Output the (x, y) coordinate of the center of the cell containing the given text.  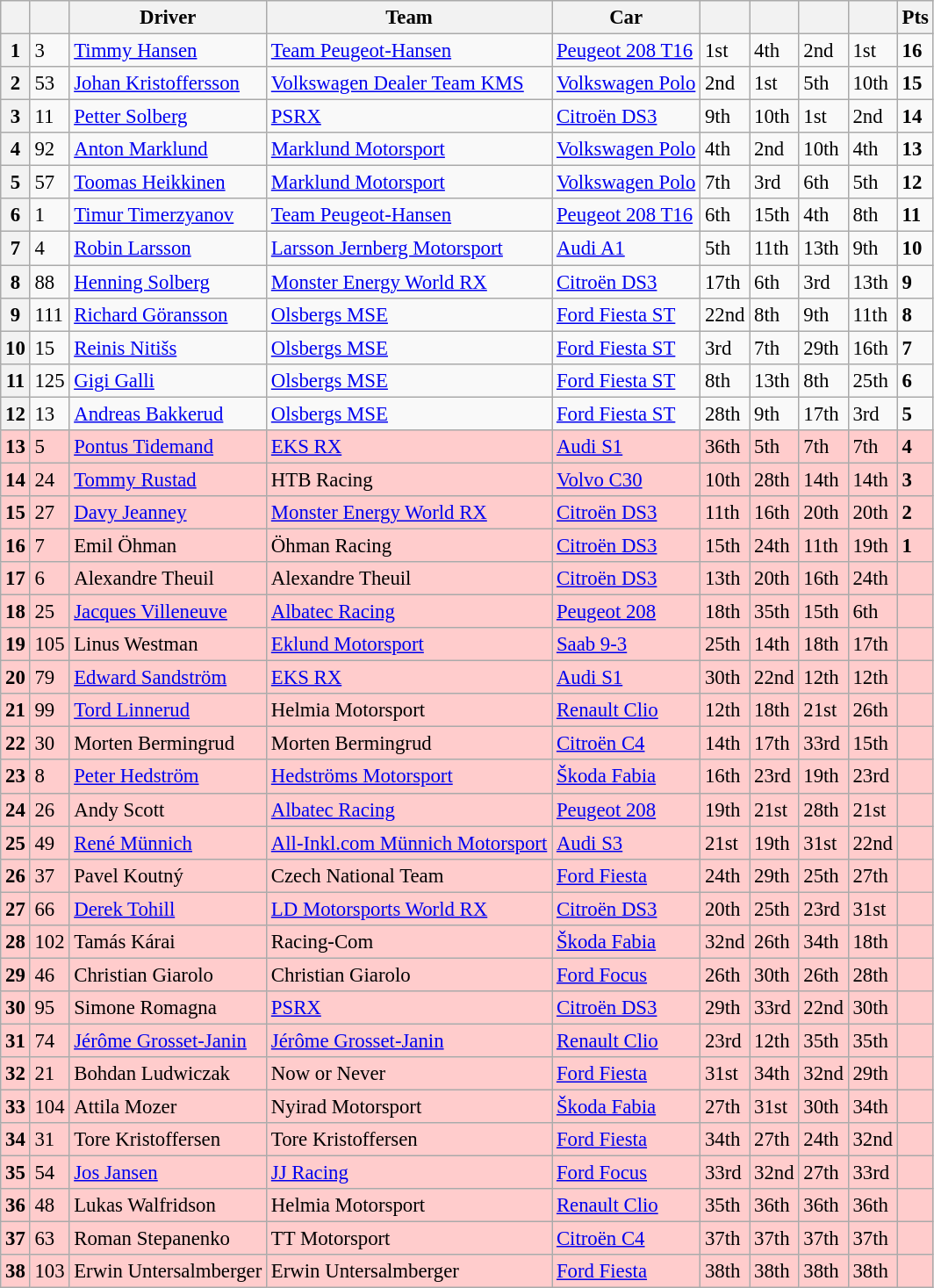
104 (49, 1107)
Now or Never (409, 1074)
79 (49, 678)
29 (16, 975)
TT Motorsport (409, 1239)
Johan Kristoffersson (169, 83)
Volkswagen Dealer Team KMS (409, 83)
All-Inkl.com Münnich Motorsport (409, 843)
Saab 9-3 (627, 644)
63 (49, 1239)
32 (16, 1074)
Timmy Hansen (169, 51)
92 (49, 149)
28 (16, 942)
Reinis Nitišs (169, 348)
Simone Romagna (169, 1008)
Jacques Villeneuve (169, 612)
Derek Tohill (169, 909)
Anton Marklund (169, 149)
34 (16, 1140)
JJ Racing (409, 1173)
Eklund Motorsport (409, 644)
Racing-Com (409, 942)
Peter Hedström (169, 777)
Bohdan Ludwiczak (169, 1074)
Andy Scott (169, 809)
66 (49, 909)
17 (16, 579)
Roman Stepanenko (169, 1239)
102 (49, 942)
105 (49, 644)
Tommy Rustad (169, 479)
95 (49, 1008)
74 (49, 1040)
Attila Mozer (169, 1107)
Toomas Heikkinen (169, 183)
Tord Linnerud (169, 710)
HTB Racing (409, 479)
Larsson Jernberg Motorsport (409, 248)
Audi A1 (627, 248)
23 (16, 777)
Driver (169, 18)
Pavel Koutný (169, 875)
Davy Jeanney (169, 513)
111 (49, 314)
125 (49, 380)
53 (49, 83)
Tamás Kárai (169, 942)
99 (49, 710)
57 (49, 183)
Emil Öhman (169, 545)
Henning Solberg (169, 282)
88 (49, 282)
36 (16, 1205)
Hedströms Motorsport (409, 777)
Petter Solberg (169, 117)
Timur Timerzyanov (169, 215)
Gigi Galli (169, 380)
19 (16, 644)
35 (16, 1173)
Volvo C30 (627, 479)
20 (16, 678)
René Münnich (169, 843)
Lukas Walfridson (169, 1205)
Nyirad Motorsport (409, 1107)
54 (49, 1173)
49 (49, 843)
LD Motorsports World RX (409, 909)
Czech National Team (409, 875)
Pontus Tidemand (169, 447)
Andreas Bakkerud (169, 414)
Edward Sandström (169, 678)
22 (16, 744)
18 (16, 612)
46 (49, 975)
Jos Jansen (169, 1173)
33 (16, 1107)
Robin Larsson (169, 248)
48 (49, 1205)
Pts (915, 18)
Linus Westman (169, 644)
Car (627, 18)
Team (409, 18)
Richard Göransson (169, 314)
Audi S3 (627, 843)
Öhman Racing (409, 545)
